From the cell containing the given text, extract its center point as (x, y) coordinate. 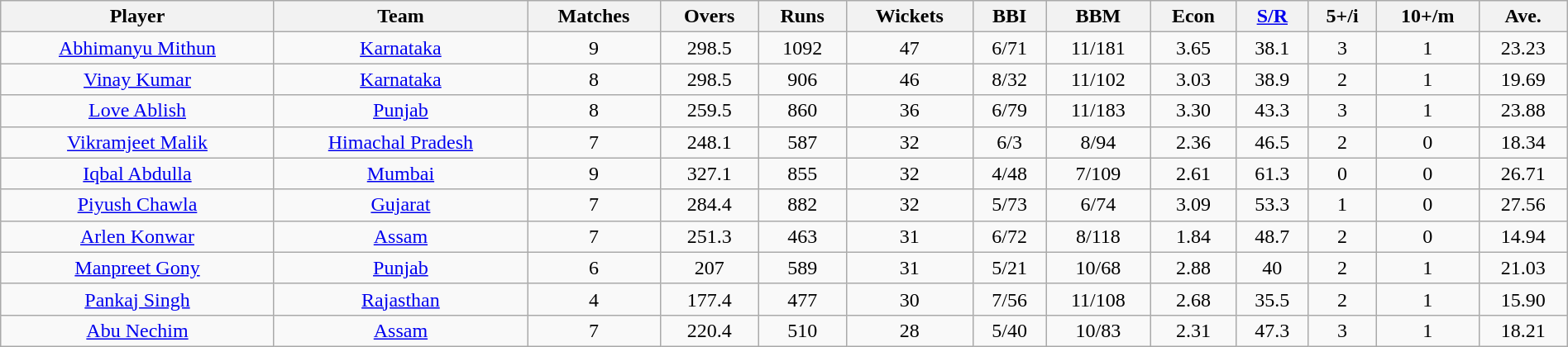
2.31 (1193, 330)
327.1 (710, 173)
18.34 (1523, 142)
38.9 (1272, 79)
220.4 (710, 330)
Overs (710, 17)
6/74 (1098, 205)
463 (802, 236)
Ave. (1523, 17)
10+/m (1427, 17)
28 (910, 330)
855 (802, 173)
46 (910, 79)
Arlen Konwar (137, 236)
Runs (802, 17)
284.4 (710, 205)
1092 (802, 48)
Matches (594, 17)
Love Ablish (137, 111)
6 (594, 268)
4 (594, 299)
2.61 (1193, 173)
Vikramjeet Malik (137, 142)
5/73 (1009, 205)
6/3 (1009, 142)
1.84 (1193, 236)
4/48 (1009, 173)
177.4 (710, 299)
38.1 (1272, 48)
Abu Nechim (137, 330)
477 (802, 299)
2.68 (1193, 299)
19.69 (1523, 79)
Gujarat (400, 205)
3.65 (1193, 48)
40 (1272, 268)
14.94 (1523, 236)
Manpreet Gony (137, 268)
6/79 (1009, 111)
8/32 (1009, 79)
10/68 (1098, 268)
30 (910, 299)
5/21 (1009, 268)
46.5 (1272, 142)
Iqbal Abdulla (137, 173)
7/56 (1009, 299)
8/118 (1098, 236)
Abhimanyu Mithun (137, 48)
5+/i (1342, 17)
Mumbai (400, 173)
47 (910, 48)
587 (802, 142)
2.36 (1193, 142)
906 (802, 79)
35.5 (1272, 299)
6/72 (1009, 236)
7/109 (1098, 173)
15.90 (1523, 299)
Wickets (910, 17)
23.88 (1523, 111)
43.3 (1272, 111)
Rajasthan (400, 299)
589 (802, 268)
3.09 (1193, 205)
Vinay Kumar (137, 79)
2.88 (1193, 268)
10/83 (1098, 330)
48.7 (1272, 236)
11/108 (1098, 299)
3.30 (1193, 111)
BBI (1009, 17)
6/71 (1009, 48)
882 (802, 205)
36 (910, 111)
Team (400, 17)
47.3 (1272, 330)
11/183 (1098, 111)
53.3 (1272, 205)
Himachal Pradesh (400, 142)
21.03 (1523, 268)
248.1 (710, 142)
860 (802, 111)
Pankaj Singh (137, 299)
8/94 (1098, 142)
11/102 (1098, 79)
5/40 (1009, 330)
207 (710, 268)
Piyush Chawla (137, 205)
27.56 (1523, 205)
26.71 (1523, 173)
3.03 (1193, 79)
Econ (1193, 17)
BBM (1098, 17)
259.5 (710, 111)
18.21 (1523, 330)
251.3 (710, 236)
61.3 (1272, 173)
Player (137, 17)
11/181 (1098, 48)
510 (802, 330)
S/R (1272, 17)
23.23 (1523, 48)
